Detect which cell encompasses the target text, then output its [x, y] center coordinate. 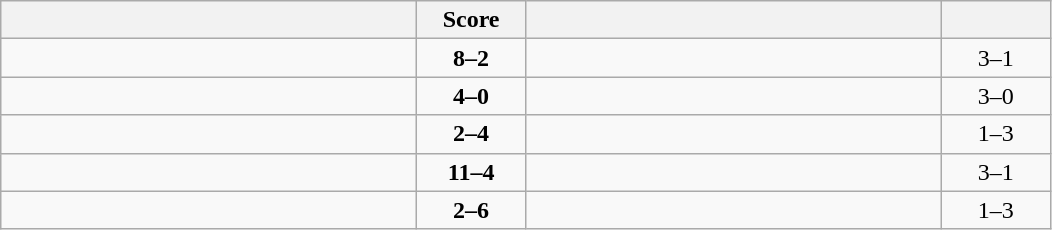
3–0 [996, 96]
2–4 [472, 134]
11–4 [472, 172]
4–0 [472, 96]
Score [472, 20]
8–2 [472, 58]
2–6 [472, 210]
